Return [X, Y] of the center of cell containing provided text 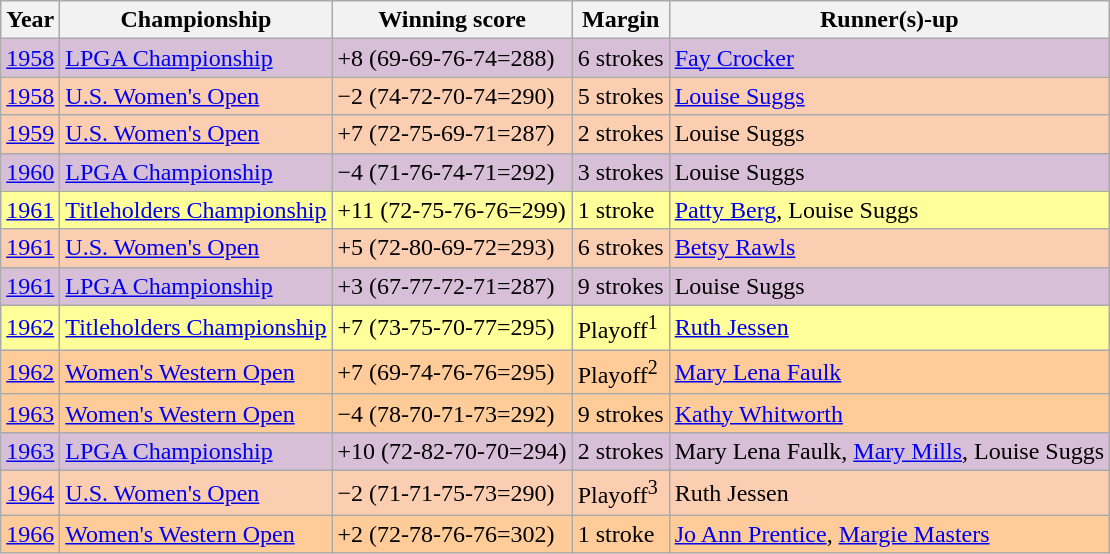
−4 (71-76-74-71=292) [452, 172]
+5 (72-80-69-72=293) [452, 248]
Playoff2 [620, 372]
Jo Ann Prentice, Margie Masters [889, 534]
Margin [620, 20]
Fay Crocker [889, 58]
Patty Berg, Louise Suggs [889, 210]
+7 (72-75-69-71=287) [452, 134]
+11 (72-75-76-76=299) [452, 210]
−2 (71-71-75-73=290) [452, 492]
−4 (78-70-71-73=292) [452, 413]
Mary Lena Faulk, Mary Mills, Louise Suggs [889, 451]
Betsy Rawls [889, 248]
1964 [30, 492]
Kathy Whitworth [889, 413]
+7 (73-75-70-77=295) [452, 328]
1959 [30, 134]
Playoff1 [620, 328]
1966 [30, 534]
Winning score [452, 20]
+10 (72-82-70-70=294) [452, 451]
+8 (69-69-76-74=288) [452, 58]
Runner(s)-up [889, 20]
1960 [30, 172]
+3 (67-77-72-71=287) [452, 286]
−2 (74-72-70-74=290) [452, 96]
Mary Lena Faulk [889, 372]
3 strokes [620, 172]
Championship [196, 20]
Year [30, 20]
+7 (69-74-76-76=295) [452, 372]
Playoff3 [620, 492]
5 strokes [620, 96]
+2 (72-78-76-76=302) [452, 534]
